Capture the cell that displays the provided text and extract its (X, Y) central coordinate. 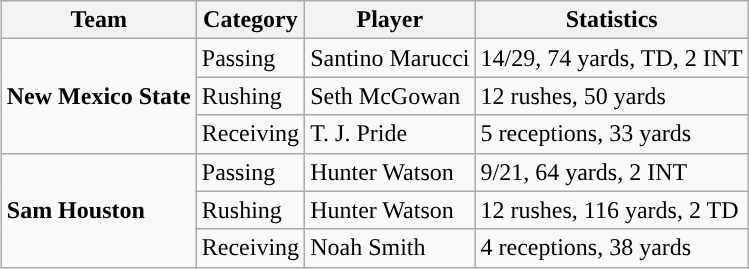
Statistics (612, 20)
Player (390, 20)
9/21, 64 yards, 2 INT (612, 172)
12 rushes, 50 yards (612, 96)
Category (250, 20)
Seth McGowan (390, 96)
T. J. Pride (390, 134)
4 receptions, 38 yards (612, 248)
Santino Marucci (390, 58)
5 receptions, 33 yards (612, 134)
12 rushes, 116 yards, 2 TD (612, 210)
Sam Houston (98, 210)
Team (98, 20)
14/29, 74 yards, TD, 2 INT (612, 58)
New Mexico State (98, 96)
Noah Smith (390, 248)
